Output the [X, Y] coordinate of the center of the cell containing the given text.  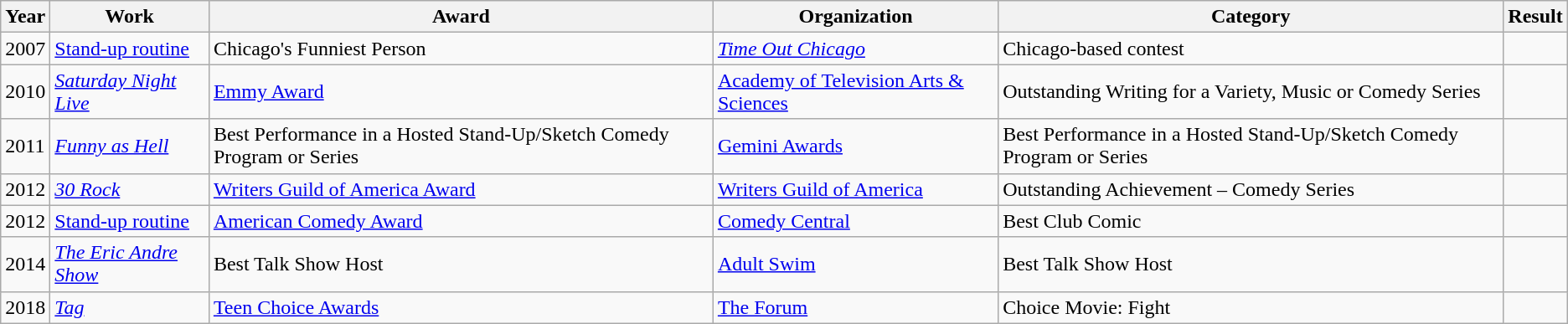
Comedy Central [855, 221]
Time Out Chicago [855, 49]
Organization [855, 17]
Chicago's Funniest Person [461, 49]
Writers Guild of America Award [461, 189]
Year [25, 17]
2014 [25, 265]
Writers Guild of America [855, 189]
Category [1251, 17]
American Comedy Award [461, 221]
2011 [25, 146]
The Forum [855, 307]
Work [130, 17]
Chicago-based contest [1251, 49]
Tag [130, 307]
Adult Swim [855, 265]
Gemini Awards [855, 146]
2010 [25, 92]
Award [461, 17]
30 Rock [130, 189]
Saturday Night Live [130, 92]
Emmy Award [461, 92]
Result [1535, 17]
Academy of Television Arts & Sciences [855, 92]
Outstanding Achievement – Comedy Series [1251, 189]
2018 [25, 307]
The Eric Andre Show [130, 265]
Funny as Hell [130, 146]
Teen Choice Awards [461, 307]
Choice Movie: Fight [1251, 307]
2007 [25, 49]
Best Club Comic [1251, 221]
Outstanding Writing for a Variety, Music or Comedy Series [1251, 92]
